Provide the [x, y] coordinate of the cell's center where the given text is located.  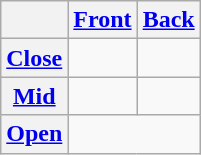
Close [34, 58]
Front [102, 20]
Open [34, 134]
Mid [34, 96]
Back [168, 20]
